Scan for the cell matching the given text and deliver its (X, Y) coordinate at center. 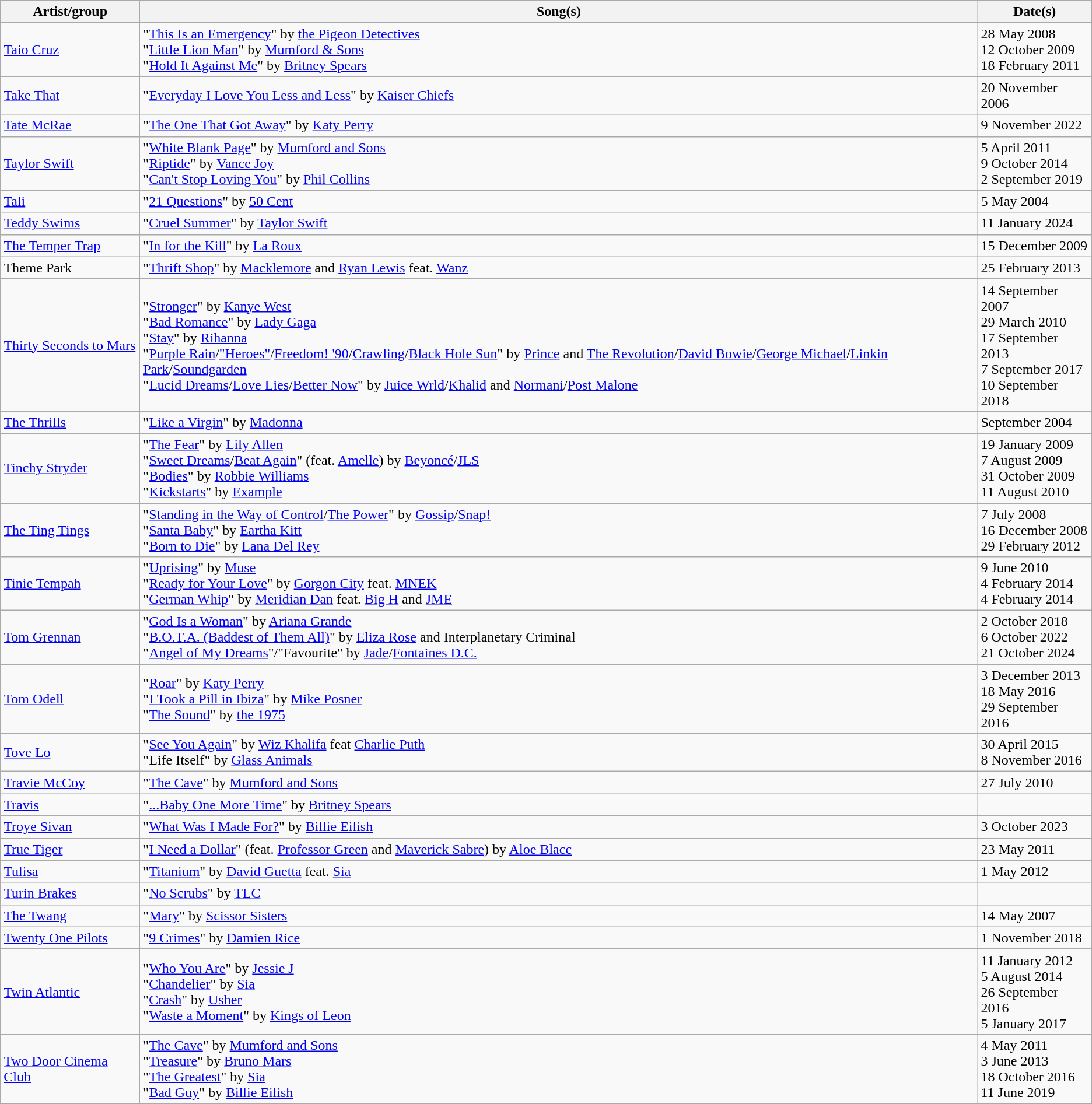
"Like a Virgin" by Madonna (559, 422)
Thirty Seconds to Mars (70, 345)
Tate McRae (70, 125)
9 June 20104 February 20144 February 2014 (1035, 584)
"9 Crimes" by Damien Rice (559, 938)
19 January 2009 7 August 2009 31 October 2009 11 August 2010 (1035, 468)
14 September 200729 March 201017 September 20137 September 201710 September 2018 (1035, 345)
"Thrift Shop" by Macklemore and Ryan Lewis feat. Wanz (559, 268)
23 May 2011 (1035, 849)
Song(s) (559, 12)
"Everyday I Love You Less and Less" by Kaiser Chiefs (559, 96)
5 May 2004 (1035, 201)
"...Baby One More Time" by Britney Spears (559, 805)
Tove Lo (70, 752)
Troye Sivan (70, 827)
20 November 2006 (1035, 96)
"White Blank Page" by Mumford and Sons"Riptide" by Vance Joy"Can't Stop Loving You" by Phil Collins (559, 163)
15 December 2009 (1035, 246)
Travis (70, 805)
Two Door Cinema Club (70, 1068)
Travie McCoy (70, 783)
5 April 2011 9 October 2014 2 September 2019 (1035, 163)
"This Is an Emergency" by the Pigeon Detectives "Little Lion Man" by Mumford & Sons "Hold It Against Me" by Britney Spears (559, 50)
Date(s) (1035, 12)
Teddy Swims (70, 223)
"What Was I Made For?" by Billie Eilish (559, 827)
Turin Brakes (70, 893)
1 May 2012 (1035, 871)
Artist/group (70, 12)
"See You Again" by Wiz Khalifa feat Charlie Puth"Life Itself" by Glass Animals (559, 752)
"The Fear" by Lily Allen"Sweet Dreams/Beat Again" (feat. Amelle) by Beyoncé/JLS "Bodies" by Robbie Williams"Kickstarts" by Example (559, 468)
"The Cave" by Mumford and Sons"Treasure" by Bruno Mars"The Greatest" by Sia"Bad Guy" by Billie Eilish (559, 1068)
Twin Atlantic (70, 991)
Twenty One Pilots (70, 938)
"Titanium" by David Guetta feat. Sia (559, 871)
"Who You Are" by Jessie J"Chandelier" by Sia"Crash" by Usher"Waste a Moment" by Kings of Leon (559, 991)
Taio Cruz (70, 50)
"Cruel Summer" by Taylor Swift (559, 223)
Theme Park (70, 268)
2 October 20186 October 202221 October 2024 (1035, 637)
"The One That Got Away" by Katy Perry (559, 125)
Tom Grennan (70, 637)
Tinchy Stryder (70, 468)
3 December 201318 May 2016 29 September 2016 (1035, 699)
27 July 2010 (1035, 783)
Taylor Swift (70, 163)
3 October 2023 (1035, 827)
The Thrills (70, 422)
The Temper Trap (70, 246)
4 May 20113 June 201318 October 201611 June 2019 (1035, 1068)
The Ting Tings (70, 530)
11 January 2024 (1035, 223)
"Uprising" by Muse"Ready for Your Love" by Gorgon City feat. MNEK"German Whip" by Meridian Dan feat. Big H and JME (559, 584)
"In for the Kill" by La Roux (559, 246)
True Tiger (70, 849)
7 July 200816 December 200829 February 2012 (1035, 530)
Tali (70, 201)
"I Need a Dollar" (feat. Professor Green and Maverick Sabre) by Aloe Blacc (559, 849)
"No Scrubs" by TLC (559, 893)
11 January 20125 August 201426 September 20165 January 2017 (1035, 991)
September 2004 (1035, 422)
Take That (70, 96)
"Roar" by Katy Perry"I Took a Pill in Ibiza" by Mike Posner "The Sound" by the 1975 (559, 699)
1 November 2018 (1035, 938)
"Standing in the Way of Control/The Power" by Gossip/Snap!"Santa Baby" by Eartha Kitt"Born to Die" by Lana Del Rey (559, 530)
9 November 2022 (1035, 125)
25 February 2013 (1035, 268)
Tom Odell (70, 699)
Tinie Tempah (70, 584)
"Mary" by Scissor Sisters (559, 916)
Tulisa (70, 871)
"21 Questions" by 50 Cent (559, 201)
30 April 20158 November 2016 (1035, 752)
The Twang (70, 916)
14 May 2007 (1035, 916)
28 May 2008 12 October 2009 18 February 2011 (1035, 50)
"The Cave" by Mumford and Sons (559, 783)
